Identify which cell holds the provided text, then report its (x, y) central coordinate. 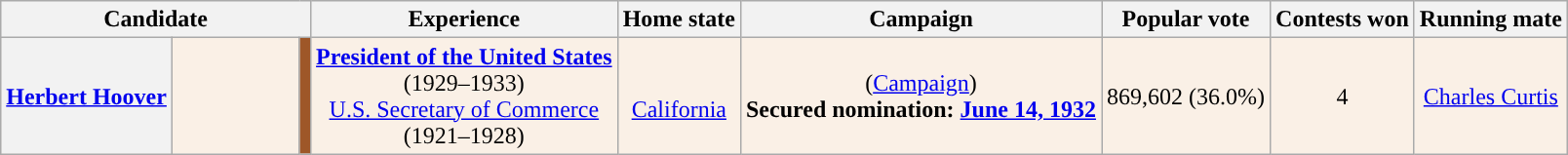
Contests won (1343, 19)
Experience (464, 19)
Herbert Hoover (87, 96)
Running mate (1490, 19)
California (679, 96)
Charles Curtis (1490, 96)
4 (1343, 96)
(Campaign)Secured nomination: June 14, 1932 (921, 96)
Home state (679, 19)
President of the United States(1929–1933)U.S. Secretary of Commerce(1921–1928) (464, 96)
Popular vote (1186, 19)
Campaign (921, 19)
Candidate (156, 19)
869,602 (36.0%) (1186, 96)
